Scan for the cell matching the given text and deliver its [X, Y] coordinate at center. 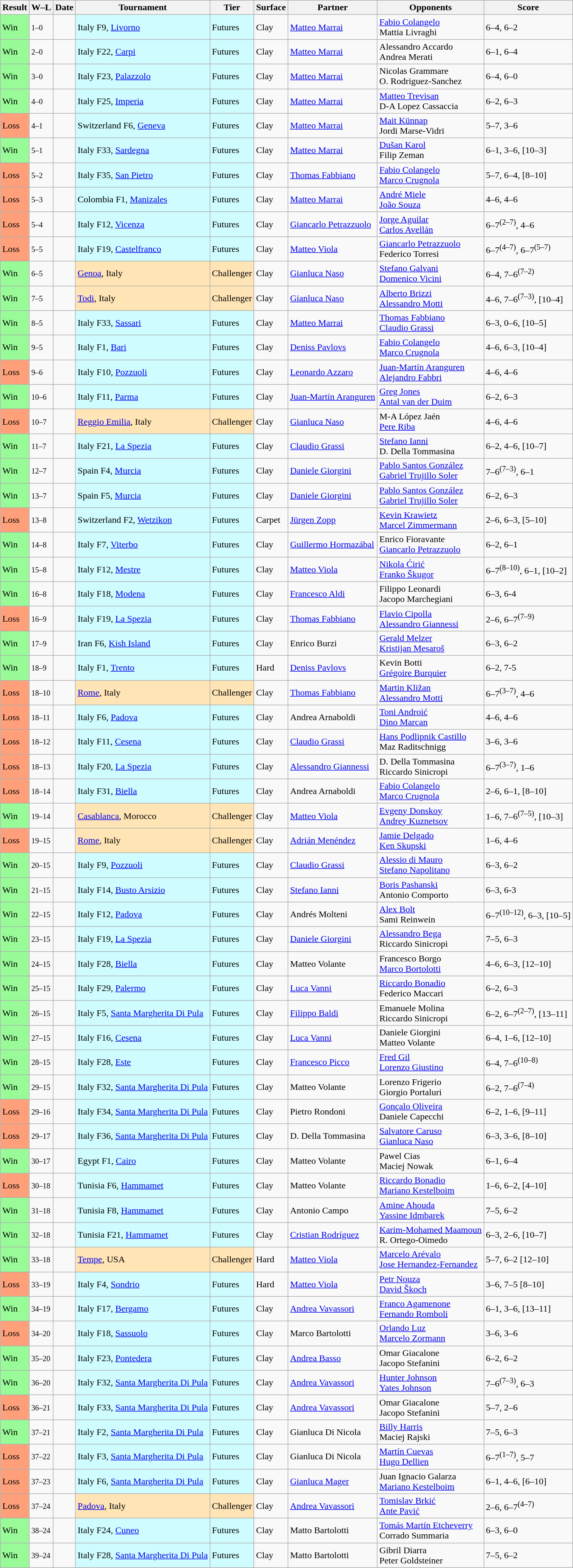
Italy F35, San Pietro [142, 175]
Genoa, Italy [142, 274]
23–15 [41, 939]
4–6, 6–3, [10–4] [528, 348]
5–7, 3–6 [528, 126]
Andrés Molteni [333, 915]
34–20 [41, 1334]
6–4, 7–6(7–2) [528, 274]
Franco Agamenone Fernando Romboli [431, 1308]
18–13 [41, 767]
2–6, 6–7(4–7) [528, 1506]
Stefano Ianni D. Della Tommasina [431, 446]
Italy F28, Santa Margherita Di Pula [142, 1555]
6–3, 6-4 [528, 594]
Italy F28, Biella [142, 964]
Alessandro Giannessi [333, 767]
Orlando Luz Marcelo Zormann [431, 1334]
37–22 [41, 1456]
6–7(4–7), 6–7(5–7) [528, 249]
Padova, Italy [142, 1506]
Petr Nouza David Škoch [431, 1284]
Pietro Rondoni [333, 1112]
Francesco Picco [333, 1062]
3–6, 7–5 [8–10] [528, 1284]
D. Della Tommasina Riccardo Sinicropi [431, 767]
Alex Bolt Sami Reinwein [431, 915]
13–7 [41, 496]
Enrico Fioravante Giancarlo Petrazzuolo [431, 545]
15–8 [41, 569]
Score [528, 8]
Antonio Campo [333, 1210]
6–5 [41, 274]
36–20 [41, 1383]
1–6, 4–6 [528, 840]
24–15 [41, 964]
6–4, 7–6(10–8) [528, 1062]
Marcelo Arévalo Jose Hernandez-Fernandez [431, 1259]
6–2, 1–6, [9–11] [528, 1112]
5–5 [41, 249]
33–19 [41, 1284]
Reggio Emilia, Italy [142, 421]
20–15 [41, 865]
6–2, 6–2 [528, 1358]
Todi, Italy [142, 298]
Dušan Karol Filip Zeman [431, 150]
12–7 [41, 471]
Tunisia F21, Hammamet [142, 1235]
Alessandro Accardo Andrea Merati [431, 52]
Flavio Cipolla Alessandro Giannessi [431, 618]
Billy Harris Maciej Rajski [431, 1432]
2–6, 6–3, [5–10] [528, 520]
Italy F28, Este [142, 1062]
3–0 [41, 77]
6–7(2–7), 4–6 [528, 224]
Matteo Trevisan D-A Lopez Cassaccia [431, 101]
5–4 [41, 224]
Andrea Basso [333, 1358]
Italy F19, Castelfranco [142, 249]
Francesco Aldi [333, 594]
Iran F6, Kish Island [142, 643]
Italy F1, Bari [142, 348]
Italy F12, Vicenza [142, 224]
Italy F1, Trento [142, 668]
13–8 [41, 520]
Tournament [142, 8]
7–5 [41, 298]
37–23 [41, 1481]
26–15 [41, 1013]
5–1 [41, 150]
1–6, 7–6(7–5), [10–3] [528, 816]
Italy F2, Santa Margherita Di Pula [142, 1432]
2–0 [41, 52]
Hans Podlipnik Castillo Maz Raditschnigg [431, 742]
Tunisia F8, Hammamet [142, 1210]
Surface [271, 8]
Juan-Martín Aranguren Alejandro Fabbri [431, 372]
22–15 [41, 915]
André Miele João Souza [431, 199]
6–3, 0–6, [10–5] [528, 323]
Jürgen Zopp [333, 520]
Switzerland F6, Geneva [142, 126]
Riccardo Bonadio Mariano Kestelboim [431, 1186]
2–6, 6–1, [8–10] [528, 791]
Italy F23, Palazzolo [142, 77]
Italy F3, Santa Margherita Di Pula [142, 1456]
Alessandro Bega Riccardo Sinicropi [431, 939]
Switzerland F2, Wetzikon [142, 520]
19–14 [41, 816]
Italy F9, Livorno [142, 27]
Opponents [431, 8]
21–15 [41, 890]
Stefano Galvani Domenico Vicini [431, 274]
Italy F11, Cesena [142, 742]
Casablanca, Morocco [142, 816]
Italy F20, La Spezia [142, 767]
Italy F12, Padova [142, 915]
6–3, 6-3 [528, 890]
Hunter Johnson Yates Johnson [431, 1383]
6–3, 3–6, [8–10] [528, 1137]
14–8 [41, 545]
Karim-Mohamed Maamoun R. Ortego-Oimedo [431, 1235]
37–24 [41, 1506]
Enrico Burzi [333, 643]
30–17 [41, 1161]
Italy F36, Santa Margherita Di Pula [142, 1137]
Nikola Ćirić Franko Škugor [431, 569]
Tunisia F6, Hammamet [142, 1186]
Italy F4, Sondrio [142, 1284]
Stefano Ianni [333, 890]
Francesco Borgo Marco Bortolotti [431, 964]
Filippo Leonardi Jacopo Marchegiani [431, 594]
Gibril Diarra Peter Goldsteiner [431, 1555]
Italy F6, Padova [142, 718]
Italy F33, Sassari [142, 323]
Italy F18, Sassuolo [142, 1334]
30–18 [41, 1186]
Guillermo Hormazábal [333, 545]
Colombia F1, Manizales [142, 199]
27–15 [41, 1037]
29–17 [41, 1137]
5–3 [41, 199]
Alessio di Mauro Stefano Napolitano [431, 865]
6–2, 6–7(2–7), [13–11] [528, 1013]
Boris Pashanski Antonio Comporto [431, 890]
5–2 [41, 175]
39–24 [41, 1555]
9–5 [41, 348]
Carpet [271, 520]
4–0 [41, 101]
7–6(7–3), 6–3 [528, 1383]
1–6, 6–2, [4–10] [528, 1186]
Fabio Colangelo Mattia Livraghi [431, 27]
6–1, 4–6, [6–10] [528, 1481]
6–2, 7–6(7–4) [528, 1087]
Italy F25, Imperia [142, 101]
Amine Ahouda Yassine Idmbarek [431, 1210]
10–6 [41, 397]
6–7(3–7), 4–6 [528, 693]
Date [64, 8]
Jamie Delgado Ken Skupski [431, 840]
Gerald Melzer Kristijan Mesaroš [431, 643]
Juan Ignacio Galarza Mariano Kestelboim [431, 1481]
6–1, 3–6, [13–11] [528, 1308]
32–18 [41, 1235]
Italy F21, La Spezia [142, 446]
Tempe, USA [142, 1259]
5–7, 6–4, [8–10] [528, 175]
6–7(10–12), 6–3, [10–5] [528, 915]
38–24 [41, 1530]
25–15 [41, 988]
6–2, 7-5 [528, 668]
Tomás Martín Etcheverry Corrado Summaria [431, 1530]
35–20 [41, 1358]
Giancarlo Petrazzuolo Federico Torresi [431, 249]
18–14 [41, 791]
Italy F24, Cuneo [142, 1530]
Italy F11, Parma [142, 397]
Cristian Rodríguez [333, 1235]
Adrián Menéndez [333, 840]
M-A López Jaén Pere Riba [431, 421]
4–1 [41, 126]
Tomislav Brkić Ante Pavić [431, 1506]
Italy F16, Cesena [142, 1037]
Italy F10, Pozzuoli [142, 372]
Kevin Botti Grégoire Burquier [431, 668]
Italy F31, Biella [142, 791]
Result [15, 8]
6–4, 6–0 [528, 77]
11–7 [41, 446]
Italy F6, Santa Margherita Di Pula [142, 1481]
16–9 [41, 618]
Italy F34, Santa Margherita Di Pula [142, 1112]
Egypt F1, Cairo [142, 1161]
Nicolas Grammare O. Rodriguez-Sanchez [431, 77]
Martin Kližan Alessandro Motti [431, 693]
Gianluca Mager [333, 1481]
29–16 [41, 1112]
5–7, 6–2 [12–10] [528, 1259]
Italy F22, Carpi [142, 52]
Italy F33, Sardegna [142, 150]
17–9 [41, 643]
Leonardo Azzaro [333, 372]
Alberto Brizzi Alessandro Motti [431, 298]
Italy F14, Busto Arsizio [142, 890]
Italy F7, Viterbo [142, 545]
37–21 [41, 1432]
Riccardo Bonadio Federico Maccari [431, 988]
Fred Gil Lorenzo Giustino [431, 1062]
6–2, 6–1 [528, 545]
6–3, 2–6, [10–7] [528, 1235]
Daniele Giorgini Matteo Volante [431, 1037]
Emanuele Molina Riccardo Sinicropi [431, 1013]
2–6, 6–7(7–9) [528, 618]
Italy F18, Modena [142, 594]
Tier [232, 8]
6–3, 6–0 [528, 1530]
Salvatore Caruso Gianluca Naso [431, 1137]
6–2, 4–6, [10–7] [528, 446]
Giancarlo Petrazzuolo [333, 224]
D. Della Tommasina [333, 1137]
Marco Bartolotti [333, 1334]
Spain F4, Murcia [142, 471]
18–12 [41, 742]
5–7, 2–6 [528, 1407]
18–10 [41, 693]
Lorenzo Frigerio Giorgio Portaluri [431, 1087]
Partner [333, 8]
Italy F29, Palermo [142, 988]
34–19 [41, 1308]
1–0 [41, 27]
Martín Cuevas Hugo Dellien [431, 1456]
Pawel Cias Maciej Nowak [431, 1161]
Greg Jones Antal van der Duim [431, 397]
Evgeny Donskoy Andrey Kuznetsov [431, 816]
18–11 [41, 718]
6–7(8–10), 6–1, [10–2] [528, 569]
6–7(3–7), 1–6 [528, 767]
6–4, 6–2 [528, 27]
Italy F9, Pozzuoli [142, 865]
28–15 [41, 1062]
Italy F23, Pontedera [142, 1358]
Italy F12, Mestre [142, 569]
31–18 [41, 1210]
W–L [41, 8]
9–6 [41, 372]
7–6(7–3), 6–1 [528, 471]
Toni Androić Dino Marcan [431, 718]
6–7(1–7), 5–7 [528, 1456]
6–4, 1–6, [12–10] [528, 1037]
6–1, 3–6, [10–3] [528, 150]
Thomas Fabbiano Claudio Grassi [431, 323]
Jorge Aguilar Carlos Avellán [431, 224]
Italy F17, Bergamo [142, 1308]
Italy F5, Santa Margherita Di Pula [142, 1013]
29–15 [41, 1087]
4–6, 7–6(7–3), [10–4] [528, 298]
Kevin Krawietz Marcel Zimmermann [431, 520]
Spain F5, Murcia [142, 496]
10–7 [41, 421]
19–15 [41, 840]
16–8 [41, 594]
Filippo Baldi [333, 1013]
18–9 [41, 668]
Juan-Martín Aranguren [333, 397]
33–18 [41, 1259]
Italy F33, Santa Margherita Di Pula [142, 1407]
8–5 [41, 323]
4–6, 6–3, [12–10] [528, 964]
36–21 [41, 1407]
Mait Künnap Jordi Marse-Vidri [431, 126]
Gonçalo Oliveira Daniele Capecchi [431, 1112]
